Detect which cell encompasses the target text, then output its [x, y] center coordinate. 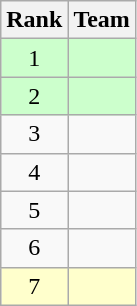
6 [34, 248]
4 [34, 172]
5 [34, 210]
Rank [34, 20]
3 [34, 134]
Team [102, 20]
2 [34, 96]
1 [34, 58]
7 [34, 286]
